Search for the cell housing the specified text and yield its [x, y] center coordinate. 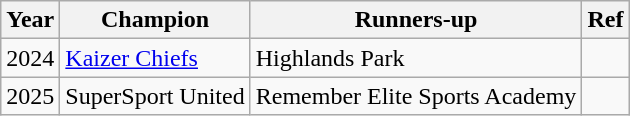
SuperSport United [155, 96]
Kaizer Chiefs [155, 58]
Ref [606, 20]
Champion [155, 20]
Remember Elite Sports Academy [416, 96]
Year [30, 20]
Highlands Park [416, 58]
Runners-up [416, 20]
2025 [30, 96]
2024 [30, 58]
